Detect which cell encompasses the target text, then output its [x, y] center coordinate. 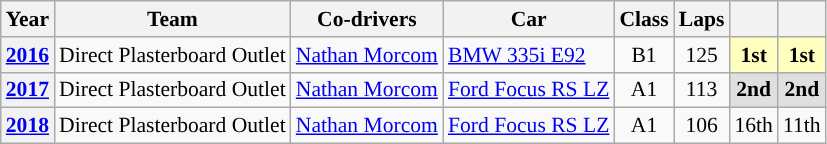
113 [702, 90]
Laps [702, 19]
Car [528, 19]
125 [702, 55]
16th [754, 126]
11th [802, 126]
BMW 335i E92 [528, 55]
2016 [28, 55]
B1 [644, 55]
2018 [28, 126]
2017 [28, 90]
Team [172, 19]
Class [644, 19]
Co-drivers [367, 19]
106 [702, 126]
Year [28, 19]
